Capture the cell that displays the provided text and extract its [x, y] central coordinate. 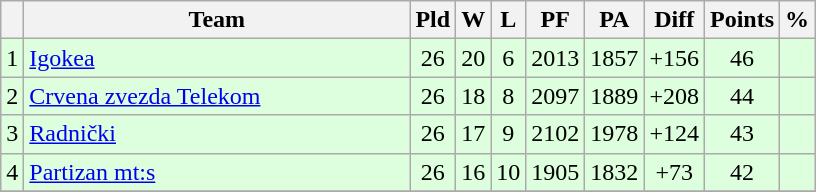
+156 [674, 58]
Team [217, 20]
W [474, 20]
1 [12, 58]
17 [474, 134]
Pld [433, 20]
4 [12, 172]
3 [12, 134]
9 [508, 134]
Crvena zvezda Telekom [217, 96]
+124 [674, 134]
2 [12, 96]
PF [556, 20]
43 [742, 134]
Points [742, 20]
1978 [614, 134]
+73 [674, 172]
20 [474, 58]
Partizan mt:s [217, 172]
8 [508, 96]
2097 [556, 96]
1857 [614, 58]
Igokea [217, 58]
42 [742, 172]
16 [474, 172]
46 [742, 58]
6 [508, 58]
1905 [556, 172]
10 [508, 172]
PA [614, 20]
44 [742, 96]
L [508, 20]
2013 [556, 58]
+208 [674, 96]
Radnički [217, 134]
18 [474, 96]
1832 [614, 172]
Diff [674, 20]
% [798, 20]
2102 [556, 134]
1889 [614, 96]
